Pinpoint the cell where the given text exists, returning its (X, Y) midpoint coordinate. 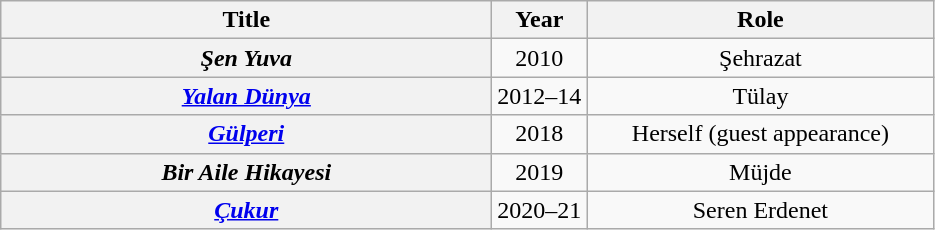
Herself (guest appearance) (760, 134)
Çukur (246, 210)
Şehrazat (760, 58)
2020–21 (540, 210)
Title (246, 20)
Müjde (760, 172)
Seren Erdenet (760, 210)
2010 (540, 58)
Tülay (760, 96)
Yalan Dünya (246, 96)
Bir Aile Hikayesi (246, 172)
Şen Yuva (246, 58)
Gülperi (246, 134)
Year (540, 20)
2019 (540, 172)
2012–14 (540, 96)
Role (760, 20)
2018 (540, 134)
